Output the [x, y] coordinate of the center of the cell containing the given text.  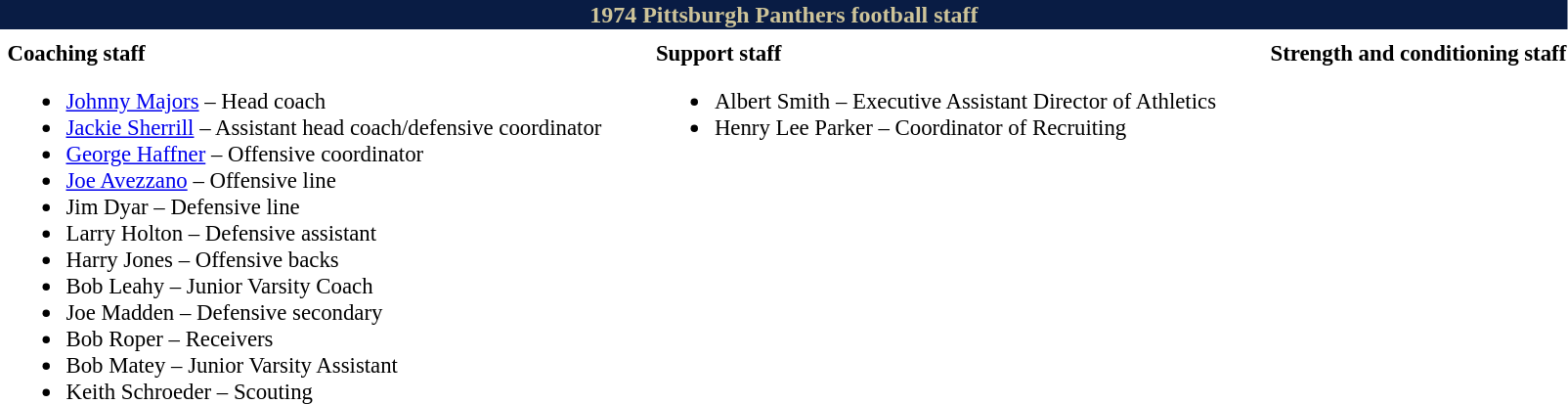
1974 Pittsburgh Panthers football staff [784, 15]
